Capture the cell that displays the provided text and extract its (X, Y) central coordinate. 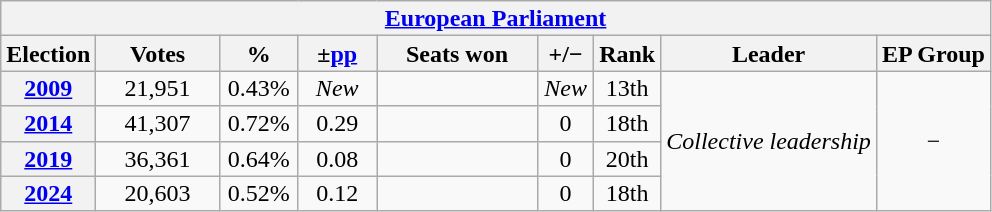
36,361 (158, 158)
2024 (48, 194)
Leader (769, 54)
20th (628, 158)
2009 (48, 88)
+/− (566, 54)
±pp (338, 54)
2014 (48, 124)
% (258, 54)
European Parliament (496, 18)
13th (628, 88)
0.72% (258, 124)
Seats won (456, 54)
Collective leadership (769, 141)
0.43% (258, 88)
Election (48, 54)
0.29 (338, 124)
0.64% (258, 158)
Rank (628, 54)
41,307 (158, 124)
20,603 (158, 194)
EP Group (933, 54)
21,951 (158, 88)
Votes (158, 54)
− (933, 141)
0.12 (338, 194)
0.08 (338, 158)
0.52% (258, 194)
2019 (48, 158)
